Capture the cell that displays the provided text and extract its [x, y] central coordinate. 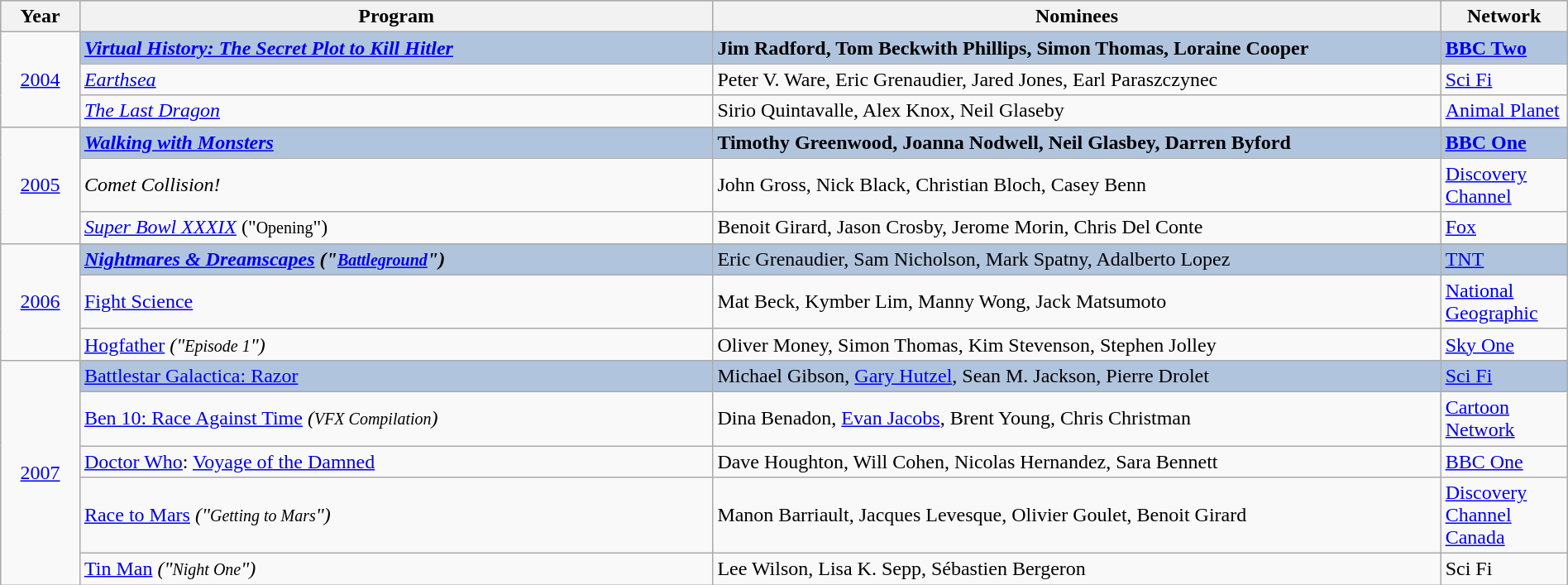
Oliver Money, Simon Thomas, Kim Stevenson, Stephen Jolley [1077, 344]
Sirio Quintavalle, Alex Knox, Neil Glaseby [1077, 111]
Ben 10: Race Against Time (VFX Compilation) [395, 419]
Dina Benadon, Evan Jacobs, Brent Young, Chris Christman [1077, 419]
Virtual History: The Secret Plot to Kill Hitler [395, 48]
Program [395, 17]
TNT [1503, 259]
Benoit Girard, Jason Crosby, Jerome Morin, Chris Del Conte [1077, 228]
Discovery Channel [1503, 185]
Walking with Monsters [395, 142]
2006 [41, 301]
Lee Wilson, Lisa K. Sepp, Sébastien Bergeron [1077, 569]
Nominees [1077, 17]
Year [41, 17]
2007 [41, 472]
2005 [41, 185]
Timothy Greenwood, Joanna Nodwell, Neil Glasbey, Darren Byford [1077, 142]
Comet Collision! [395, 185]
Hogfather ("Episode 1") [395, 344]
The Last Dragon [395, 111]
2004 [41, 79]
Eric Grenaudier, Sam Nicholson, Mark Spatny, Adalberto Lopez [1077, 259]
National Geographic [1503, 301]
Super Bowl XXXIX ("Opening") [395, 228]
Mat Beck, Kymber Lim, Manny Wong, Jack Matsumoto [1077, 301]
Cartoon Network [1503, 419]
Network [1503, 17]
Race to Mars ("Getting to Mars") [395, 515]
Doctor Who: Voyage of the Damned [395, 461]
Fox [1503, 228]
Nightmares & Dreamscapes ("Battleground") [395, 259]
Animal Planet [1503, 111]
Battlestar Galactica: Razor [395, 376]
Earthsea [395, 79]
Jim Radford, Tom Beckwith Phillips, Simon Thomas, Loraine Cooper [1077, 48]
Tin Man ("Night One") [395, 569]
Fight Science [395, 301]
Manon Barriault, Jacques Levesque, Olivier Goulet, Benoit Girard [1077, 515]
Discovery Channel Canada [1503, 515]
Dave Houghton, Will Cohen, Nicolas Hernandez, Sara Bennett [1077, 461]
BBC Two [1503, 48]
Michael Gibson, Gary Hutzel, Sean M. Jackson, Pierre Drolet [1077, 376]
Sky One [1503, 344]
Peter V. Ware, Eric Grenaudier, Jared Jones, Earl Paraszczynec [1077, 79]
John Gross, Nick Black, Christian Bloch, Casey Benn [1077, 185]
